Capture the cell that displays the provided text and extract its [x, y] central coordinate. 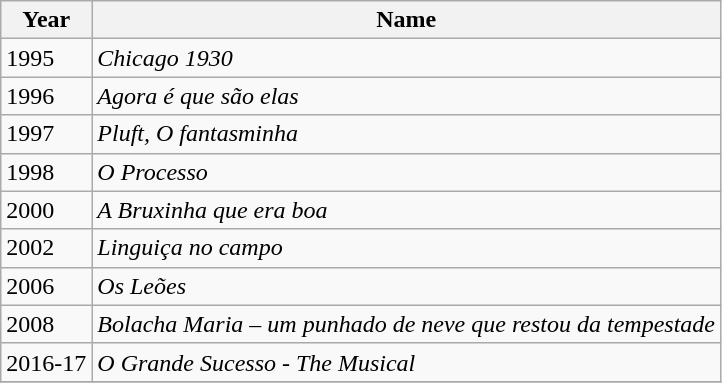
Year [46, 20]
2016-17 [46, 362]
Os Leões [406, 286]
Chicago 1930 [406, 58]
1997 [46, 134]
2006 [46, 286]
Pluft, O fantasminha [406, 134]
2002 [46, 248]
1998 [46, 172]
Agora é que são elas [406, 96]
O Processo [406, 172]
2000 [46, 210]
2008 [46, 324]
Name [406, 20]
1995 [46, 58]
A Bruxinha que era boa [406, 210]
Bolacha Maria – um punhado de neve que restou da tempestade [406, 324]
O Grande Sucesso - The Musical [406, 362]
1996 [46, 96]
Linguiça no campo [406, 248]
